Search for the cell housing the specified text and yield its (X, Y) center coordinate. 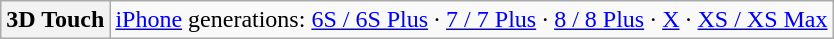
3D Touch (56, 20)
iPhone generations: 6S / 6S Plus · 7 / 7 Plus · 8 / 8 Plus · X · XS / XS Max (472, 20)
